Provide the [x, y] coordinate of the cell's center where the given text is located.  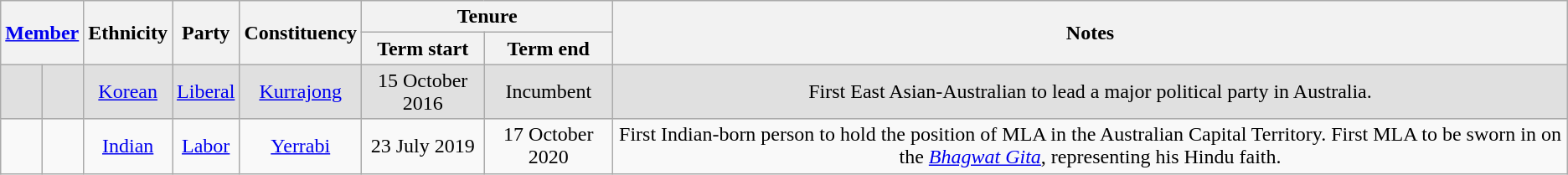
Tenure [487, 17]
Korean [128, 92]
15 October 2016 [423, 92]
Yerrabi [301, 146]
17 October 2020 [549, 146]
Term start [423, 49]
Liberal [206, 92]
Party [206, 33]
23 July 2019 [423, 146]
Ethnicity [128, 33]
Member [42, 33]
Labor [206, 146]
Incumbent [549, 92]
First East Asian-Australian to lead a major political party in Australia. [1091, 92]
Notes [1091, 33]
Indian [128, 146]
Term end [549, 49]
Kurrajong [301, 92]
Constituency [301, 33]
